Output the [X, Y] coordinate of the center of the cell containing the given text.  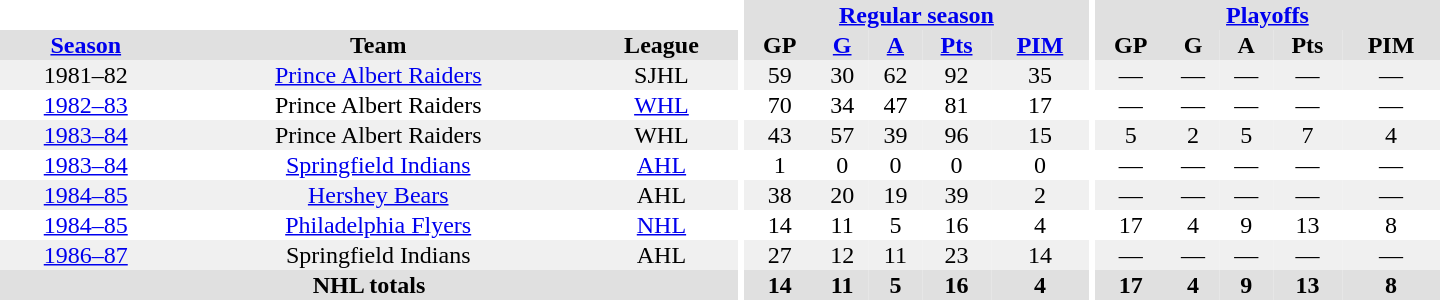
57 [842, 135]
96 [956, 135]
Hershey Bears [378, 195]
1 [780, 165]
Playoffs [1268, 15]
19 [896, 195]
1982–83 [86, 105]
30 [842, 75]
59 [780, 75]
92 [956, 75]
70 [780, 105]
NHL totals [369, 285]
1981–82 [86, 75]
1986–87 [86, 255]
Regular season [916, 15]
7 [1308, 135]
35 [1040, 75]
27 [780, 255]
38 [780, 195]
League [662, 45]
Philadelphia Flyers [378, 225]
23 [956, 255]
34 [842, 105]
81 [956, 105]
15 [1040, 135]
62 [896, 75]
NHL [662, 225]
Season [86, 45]
47 [896, 105]
43 [780, 135]
SJHL [662, 75]
20 [842, 195]
12 [842, 255]
Team [378, 45]
